Return [x, y] of the center of cell containing provided text 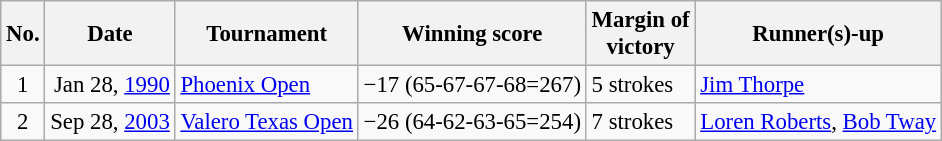
Loren Roberts, Bob Tway [818, 122]
No. [23, 34]
Winning score [472, 34]
Date [110, 34]
Margin ofvictory [640, 34]
7 strokes [640, 122]
Runner(s)-up [818, 34]
Phoenix Open [266, 85]
5 strokes [640, 85]
−17 (65-67-67-68=267) [472, 85]
2 [23, 122]
Jan 28, 1990 [110, 85]
−26 (64-62-63-65=254) [472, 122]
Sep 28, 2003 [110, 122]
1 [23, 85]
Tournament [266, 34]
Jim Thorpe [818, 85]
Valero Texas Open [266, 122]
